Return (X, Y) of the center of cell containing provided text 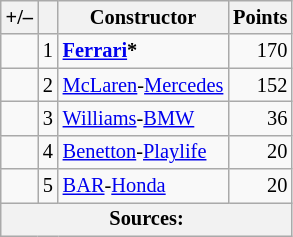
36 (260, 118)
Ferrari* (143, 51)
BAR-Honda (143, 186)
Williams-BMW (143, 118)
1 (48, 51)
2 (48, 85)
Points (260, 17)
Sources: (147, 219)
4 (48, 152)
152 (260, 85)
+/– (20, 17)
Benetton-Playlife (143, 152)
170 (260, 51)
Constructor (143, 17)
3 (48, 118)
McLaren-Mercedes (143, 85)
5 (48, 186)
